Scan for the cell matching the given text and deliver its [x, y] coordinate at center. 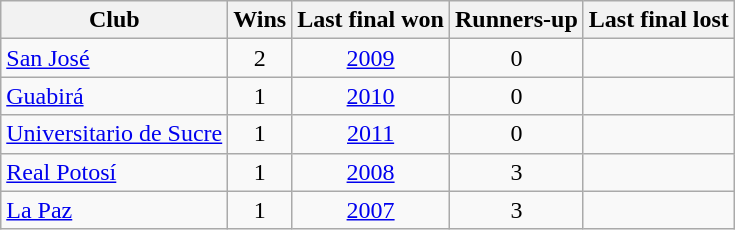
Wins [260, 20]
Real Potosí [114, 172]
2008 [371, 172]
2009 [371, 58]
Guabirá [114, 96]
2007 [371, 210]
Runners-up [516, 20]
2010 [371, 96]
2 [260, 58]
La Paz [114, 210]
Club [114, 20]
Universitario de Sucre [114, 134]
2011 [371, 134]
Last final lost [658, 20]
San José [114, 58]
Last final won [371, 20]
